Determine the (x, y) coordinate at the center of the cell enclosing the given text.  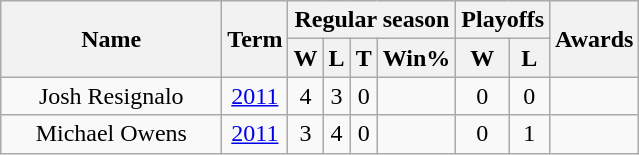
1 (530, 134)
Term (255, 39)
Josh Resignalo (112, 96)
Name (112, 39)
Awards (594, 39)
Playoffs (503, 20)
Win% (416, 58)
T (364, 58)
Michael Owens (112, 134)
Regular season (372, 20)
